Determine the (x, y) coordinate at the center of the cell enclosing the given text.  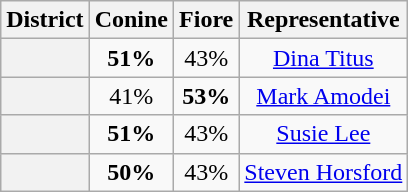
Steven Horsford (324, 172)
Mark Amodei (324, 96)
Dina Titus (324, 58)
53% (206, 96)
District (45, 20)
41% (131, 96)
Representative (324, 20)
Conine (131, 20)
Fiore (206, 20)
Susie Lee (324, 134)
50% (131, 172)
